Pinpoint the cell where the given text exists, returning its (x, y) midpoint coordinate. 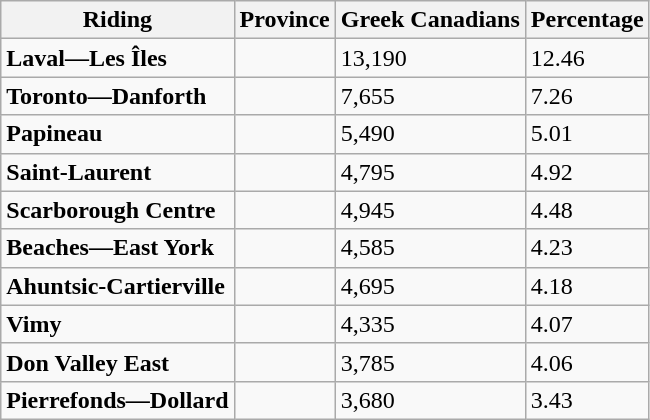
4.92 (587, 172)
Greek Canadians (430, 20)
4,945 (430, 210)
Scarborough Centre (118, 210)
Percentage (587, 20)
Riding (118, 20)
4,335 (430, 324)
Ahuntsic-Cartierville (118, 286)
12.46 (587, 58)
Beaches—East York (118, 248)
4.07 (587, 324)
4,585 (430, 248)
7,655 (430, 96)
Laval—Les Îles (118, 58)
7.26 (587, 96)
Toronto—Danforth (118, 96)
Saint-Laurent (118, 172)
4,695 (430, 286)
4.23 (587, 248)
Province (284, 20)
13,190 (430, 58)
3,785 (430, 362)
4.48 (587, 210)
4,795 (430, 172)
3,680 (430, 400)
3.43 (587, 400)
Papineau (118, 134)
Don Valley East (118, 362)
Pierrefonds—Dollard (118, 400)
Vimy (118, 324)
5,490 (430, 134)
4.18 (587, 286)
5.01 (587, 134)
4.06 (587, 362)
